For the text-containing cell, return its midpoint in [x, y] coordinate format. 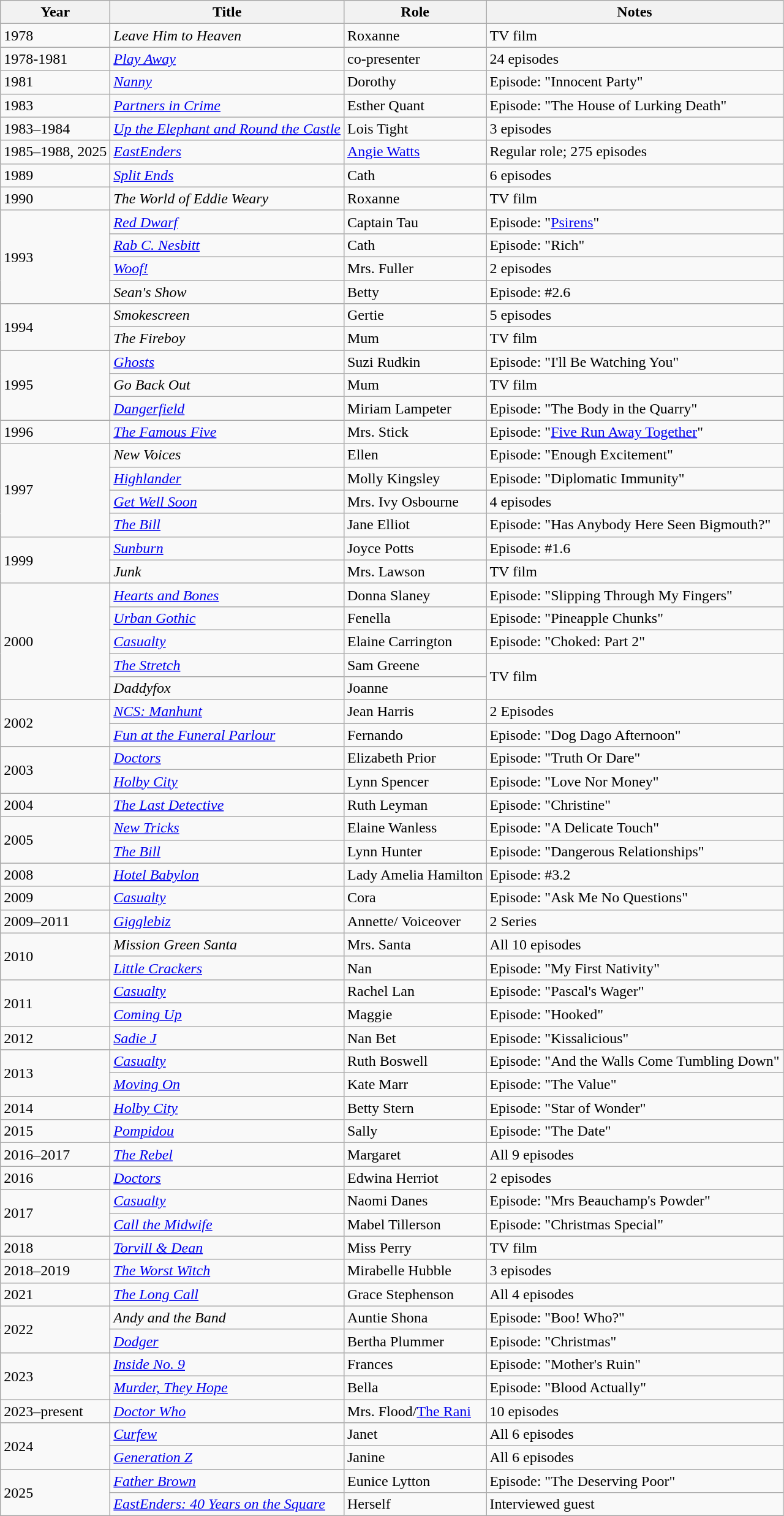
Betty Stern [415, 1108]
2 Episodes [635, 712]
2018–2019 [55, 1271]
Ruth Boswell [415, 1062]
Episode: "Psirens" [635, 222]
Episode: "Dangerous Relationships" [635, 851]
2000 [55, 641]
The Famous Five [227, 432]
Episode: "Christmas" [635, 1341]
Margaret [415, 1155]
2018 [55, 1248]
Joanne [415, 688]
Episode: "Mrs Beauchamp's Powder" [635, 1201]
2010 [55, 956]
2023–present [55, 1411]
Hotel Babylon [227, 875]
2014 [55, 1108]
Episode: #2.6 [635, 292]
Episode: "Choked: Part 2" [635, 641]
10 episodes [635, 1411]
Episode: #3.2 [635, 875]
Urban Gothic [227, 618]
Elizabeth Prior [415, 758]
Frances [415, 1364]
Father Brown [227, 1481]
Episode: "The House of Lurking Death" [635, 105]
Curfew [227, 1435]
1978-1981 [55, 59]
1989 [55, 175]
Ghosts [227, 362]
Dodger [227, 1341]
Go Back Out [227, 385]
Eunice Lytton [415, 1481]
Gertie [415, 315]
Daddyfox [227, 688]
Donna Slaney [415, 595]
Mirabelle Hubble [415, 1271]
Gigglebiz [227, 921]
NCS: Manhunt [227, 712]
Episode: "Innocent Party" [635, 82]
Fun at the Funeral Parlour [227, 735]
Mrs. Santa [415, 945]
Episode: "The Value" [635, 1085]
Title [227, 12]
Sally [415, 1131]
Mrs. Stick [415, 432]
Episode: "Love Nor Money" [635, 782]
24 episodes [635, 59]
Episode: "A Delicate Touch" [635, 828]
Leave Him to Heaven [227, 36]
Get Well Soon [227, 502]
2011 [55, 1003]
Junk [227, 571]
Partners in Crime [227, 105]
Cora [415, 898]
Andy and the Band [227, 1318]
1994 [55, 327]
New Voices [227, 455]
The Last Detective [227, 805]
Episode: "Diplomatic Immunity" [635, 478]
Role [415, 12]
All 10 episodes [635, 945]
5 episodes [635, 315]
Janet [415, 1435]
Mrs. Fuller [415, 268]
Elaine Wanless [415, 828]
Fernando [415, 735]
Episode: "Truth Or Dare" [635, 758]
4 episodes [635, 502]
Joyce Potts [415, 548]
Episode: "Has Anybody Here Seen Bigmouth?" [635, 525]
1981 [55, 82]
Episode: "Boo! Who?" [635, 1318]
Year [55, 12]
Call the Midwife [227, 1224]
Episode: "Blood Actually" [635, 1387]
Lynn Spencer [415, 782]
Episode: "My First Nativity" [635, 968]
6 episodes [635, 175]
Esther Quant [415, 105]
Sunburn [227, 548]
Generation Z [227, 1458]
Sean's Show [227, 292]
Mrs. Lawson [415, 571]
Bertha Plummer [415, 1341]
Episode: "Christmas Special" [635, 1224]
1996 [55, 432]
The Fireboy [227, 339]
Maggie [415, 1014]
Red Dwarf [227, 222]
Grace Stephenson [415, 1294]
2009 [55, 898]
Episode: "And the Walls Come Tumbling Down" [635, 1062]
Annette/ Voiceover [415, 921]
2016–2017 [55, 1155]
2 Series [635, 921]
The Rebel [227, 1155]
Nanny [227, 82]
Episode: "Ask Me No Questions" [635, 898]
2024 [55, 1446]
Dangerfield [227, 409]
Moving On [227, 1085]
Mrs. Ivy Osbourne [415, 502]
1978 [55, 36]
Episode: "I'll Be Watching You" [635, 362]
1983 [55, 105]
Hearts and Bones [227, 595]
2013 [55, 1073]
Sam Greene [415, 665]
1995 [55, 385]
Episode: "Dog Dago Afternoon" [635, 735]
Doctor Who [227, 1411]
EastEnders: 40 Years on the Square [227, 1504]
Notes [635, 12]
Fenella [415, 618]
2002 [55, 723]
Ellen [415, 455]
Smokescreen [227, 315]
Mabel Tillerson [415, 1224]
Herself [415, 1504]
Interviewed guest [635, 1504]
Episode: "Pineapple Chunks" [635, 618]
New Tricks [227, 828]
Episode: "The Date" [635, 1131]
Miss Perry [415, 1248]
Janine [415, 1458]
Highlander [227, 478]
Captain Tau [415, 222]
Lois Tight [415, 129]
The Stretch [227, 665]
Up the Elephant and Round the Castle [227, 129]
Sadie J [227, 1038]
Rab C. Nesbitt [227, 245]
2008 [55, 875]
1997 [55, 490]
Episode: #1.6 [635, 548]
Naomi Danes [415, 1201]
2022 [55, 1329]
Angie Watts [415, 152]
All 4 episodes [635, 1294]
1990 [55, 198]
Episode: "Enough Excitement" [635, 455]
1985–1988, 2025 [55, 152]
The World of Eddie Weary [227, 198]
Dorothy [415, 82]
co-presenter [415, 59]
Episode: "Five Run Away Together" [635, 432]
Episode: "Kissalicious" [635, 1038]
Betty [415, 292]
EastEnders [227, 152]
Kate Marr [415, 1085]
2021 [55, 1294]
Coming Up [227, 1014]
Split Ends [227, 175]
Mrs. Flood/The Rani [415, 1411]
Woof! [227, 268]
2005 [55, 840]
Lynn Hunter [415, 851]
Episode: "Rich" [635, 245]
Torvill & Dean [227, 1248]
Episode: "Star of Wonder" [635, 1108]
2012 [55, 1038]
Nan [415, 968]
1993 [55, 257]
Rachel Lan [415, 991]
Play Away [227, 59]
1983–1984 [55, 129]
Inside No. 9 [227, 1364]
Episode: "Hooked" [635, 1014]
2025 [55, 1493]
1999 [55, 560]
Lady Amelia Hamilton [415, 875]
2009–2011 [55, 921]
Jean Harris [415, 712]
Elaine Carrington [415, 641]
Suzi Rudkin [415, 362]
Jane Elliot [415, 525]
Bella [415, 1387]
Auntie Shona [415, 1318]
Episode: "The Body in the Quarry" [635, 409]
Nan Bet [415, 1038]
The Long Call [227, 1294]
2016 [55, 1178]
Episode: "Slipping Through My Fingers" [635, 595]
Pompidou [227, 1131]
Edwina Herriot [415, 1178]
The Worst Witch [227, 1271]
Little Crackers [227, 968]
2003 [55, 770]
Episode: "Christine" [635, 805]
All 9 episodes [635, 1155]
Episode: "The Deserving Poor" [635, 1481]
2023 [55, 1376]
2017 [55, 1213]
Ruth Leyman [415, 805]
Miriam Lampeter [415, 409]
2004 [55, 805]
Molly Kingsley [415, 478]
Mission Green Santa [227, 945]
Episode: "Pascal's Wager" [635, 991]
Episode: "Mother's Ruin" [635, 1364]
Regular role; 275 episodes [635, 152]
2015 [55, 1131]
Murder, They Hope [227, 1387]
